Return [X, Y] of the center of cell containing provided text 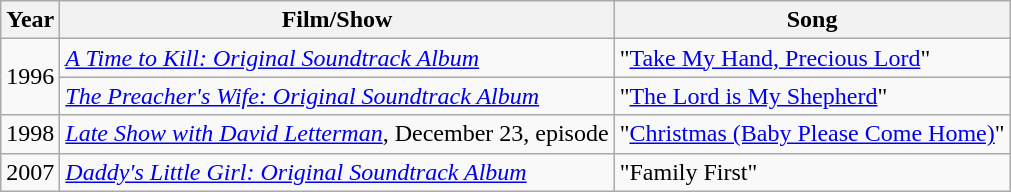
A Time to Kill: Original Soundtrack Album [337, 58]
Late Show with David Letterman, December 23, episode [337, 134]
The Preacher's Wife: Original Soundtrack Album [337, 96]
1998 [30, 134]
1996 [30, 77]
"The Lord is My Shepherd" [812, 96]
"Take My Hand, Precious Lord" [812, 58]
Film/Show [337, 20]
"Christmas (Baby Please Come Home)" [812, 134]
Year [30, 20]
"Family First" [812, 172]
2007 [30, 172]
Song [812, 20]
Daddy's Little Girl: Original Soundtrack Album [337, 172]
